Scan for the cell matching the given text and deliver its [x, y] coordinate at center. 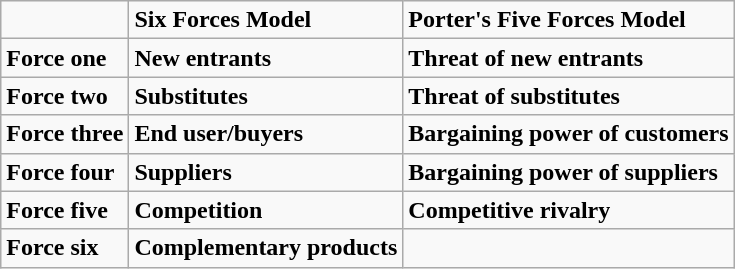
Bargaining power of customers [568, 134]
Force three [65, 134]
Bargaining power of suppliers [568, 172]
Force two [65, 96]
End user/buyers [266, 134]
Substitutes [266, 96]
Competitive rivalry [568, 210]
Suppliers [266, 172]
Competition [266, 210]
Force six [65, 248]
Complementary products [266, 248]
Six Forces Model [266, 20]
Force one [65, 58]
Force five [65, 210]
New entrants [266, 58]
Force four [65, 172]
Threat of substitutes [568, 96]
Porter's Five Forces Model [568, 20]
Threat of new entrants [568, 58]
